Output the (x, y) coordinate of the center of the cell containing the given text.  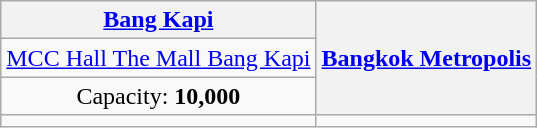
Capacity: 10,000 (158, 96)
Bangkok Metropolis (426, 58)
MCC Hall The Mall Bang Kapi (158, 58)
Bang Kapi (158, 20)
